Locate the cell with the specified text and output its [X, Y] center coordinate. 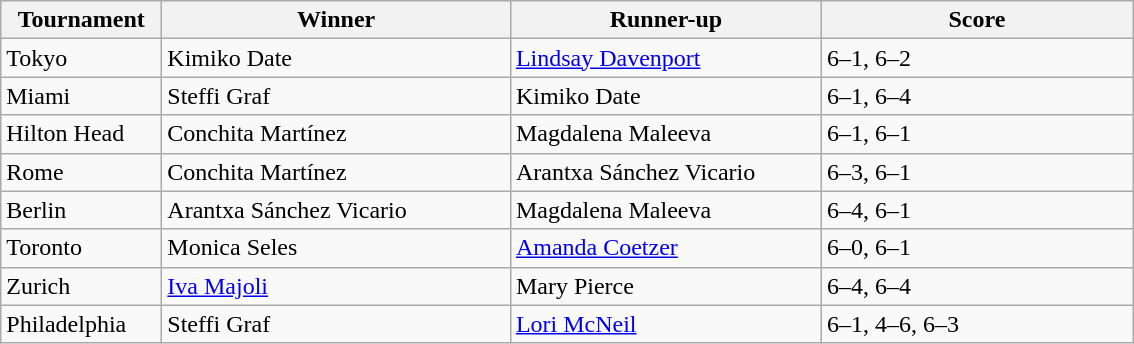
Tokyo [82, 58]
Score [976, 20]
Runner-up [666, 20]
Rome [82, 172]
6–0, 6–1 [976, 248]
Berlin [82, 210]
Lindsay Davenport [666, 58]
6–4, 6–1 [976, 210]
6–1, 4–6, 6–3 [976, 324]
Zurich [82, 286]
Toronto [82, 248]
Amanda Coetzer [666, 248]
Monica Seles [336, 248]
Winner [336, 20]
6–1, 6–1 [976, 134]
6–4, 6–4 [976, 286]
Iva Majoli [336, 286]
6–1, 6–2 [976, 58]
Hilton Head [82, 134]
6–1, 6–4 [976, 96]
Mary Pierce [666, 286]
Miami [82, 96]
Tournament [82, 20]
Philadelphia [82, 324]
Lori McNeil [666, 324]
6–3, 6–1 [976, 172]
